Pinpoint the cell where the given text exists, returning its (x, y) midpoint coordinate. 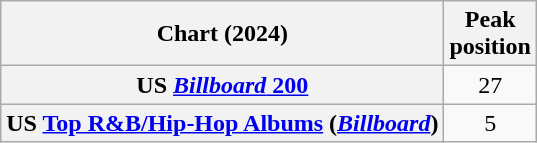
US Billboard 200 (222, 85)
5 (490, 123)
27 (490, 85)
Peakposition (490, 34)
US Top R&B/Hip-Hop Albums (Billboard) (222, 123)
Chart (2024) (222, 34)
